Provide the (x, y) coordinate of the cell's center where the given text is located.  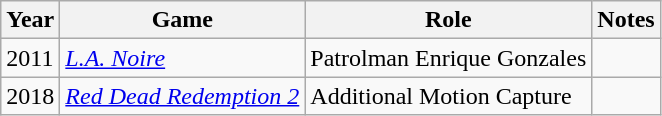
2018 (30, 96)
Patrolman Enrique Gonzales (448, 58)
Game (182, 20)
Red Dead Redemption 2 (182, 96)
L.A. Noire (182, 58)
2011 (30, 58)
Year (30, 20)
Notes (626, 20)
Additional Motion Capture (448, 96)
Role (448, 20)
